Find where the given text appears and provide that cell's center as [x, y] coordinate. 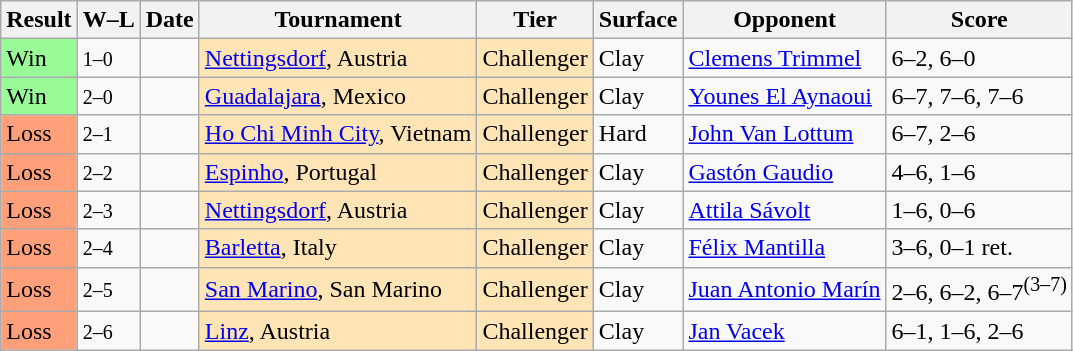
Félix Mantilla [784, 248]
Tournament [338, 20]
2–4 [108, 248]
2–6, 6–2, 6–7(3–7) [979, 290]
3–6, 0–1 ret. [979, 248]
4–6, 1–6 [979, 172]
2–1 [108, 134]
Ho Chi Minh City, Vietnam [338, 134]
Linz, Austria [338, 331]
Gastón Gaudio [784, 172]
Guadalajara, Mexico [338, 96]
Jan Vacek [784, 331]
Score [979, 20]
Surface [638, 20]
Attila Sávolt [784, 210]
6–7, 2–6 [979, 134]
2–3 [108, 210]
John Van Lottum [784, 134]
Result [39, 20]
San Marino, San Marino [338, 290]
Opponent [784, 20]
Date [170, 20]
6–7, 7–6, 7–6 [979, 96]
2–2 [108, 172]
6–2, 6–0 [979, 58]
2–0 [108, 96]
Younes El Aynaoui [784, 96]
Tier [535, 20]
1–6, 0–6 [979, 210]
1–0 [108, 58]
2–5 [108, 290]
Barletta, Italy [338, 248]
6–1, 1–6, 2–6 [979, 331]
W–L [108, 20]
2–6 [108, 331]
Hard [638, 134]
Espinho, Portugal [338, 172]
Clemens Trimmel [784, 58]
Juan Antonio Marín [784, 290]
